From the cell containing the given text, extract its center point as (X, Y) coordinate. 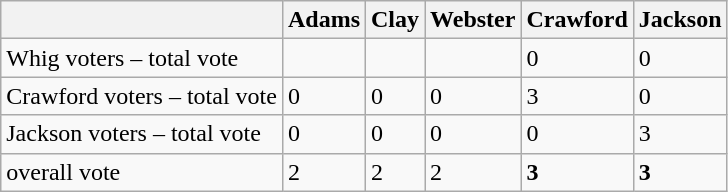
Crawford (577, 20)
Crawford voters – total vote (142, 96)
overall vote (142, 172)
Jackson (680, 20)
Webster (473, 20)
Adams (324, 20)
Clay (396, 20)
Jackson voters – total vote (142, 134)
Whig voters – total vote (142, 58)
